Return (x, y) of the center of cell containing provided text 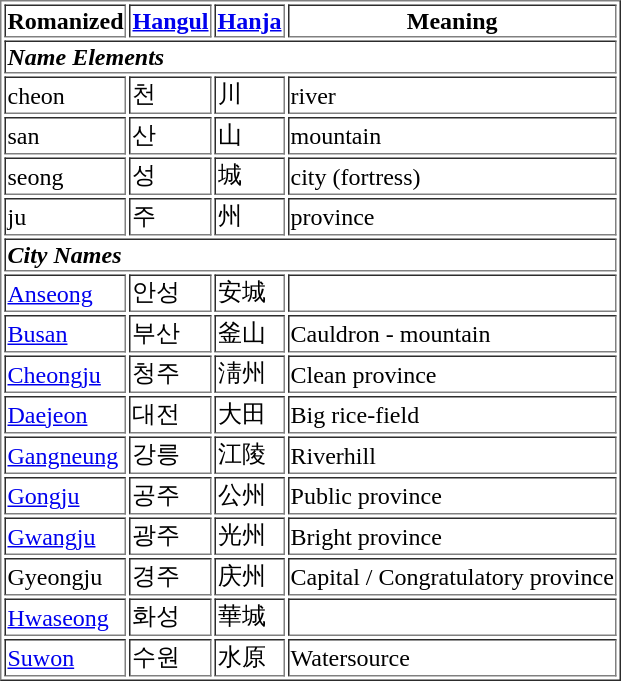
대전 (170, 415)
Daejeon (65, 415)
성 (170, 177)
大田 (250, 415)
Gongju (65, 496)
Cheongju (65, 375)
부산 (170, 334)
Hanja (250, 20)
Busan (65, 334)
Big rice-field (452, 415)
庆州 (250, 577)
Gyeongju (65, 577)
Capital / Congratulatory province (452, 577)
華城 (250, 617)
광주 (170, 537)
city (fortress) (452, 177)
川 (250, 95)
山 (250, 136)
Public province (452, 496)
City Names (310, 254)
Name Elements (310, 56)
安城 (250, 293)
Suwon (65, 658)
mountain (452, 136)
안성 (170, 293)
산 (170, 136)
Gangneung (65, 455)
Anseong (65, 293)
cheon (65, 95)
천 (170, 95)
城 (250, 177)
강릉 (170, 455)
光州 (250, 537)
주 (170, 217)
Bright province (452, 537)
청주 (170, 375)
ju (65, 217)
Riverhill (452, 455)
river (452, 95)
Meaning (452, 20)
Hwaseong (65, 617)
수원 (170, 658)
화성 (170, 617)
Cauldron - mountain (452, 334)
水原 (250, 658)
san (65, 136)
公州 (250, 496)
江陵 (250, 455)
Watersource (452, 658)
Clean province (452, 375)
Gwangju (65, 537)
province (452, 217)
州 (250, 217)
공주 (170, 496)
Hangul (170, 20)
淸州 (250, 375)
seong (65, 177)
釜山 (250, 334)
경주 (170, 577)
Romanized (65, 20)
